Scan for the cell matching the given text and deliver its (x, y) coordinate at center. 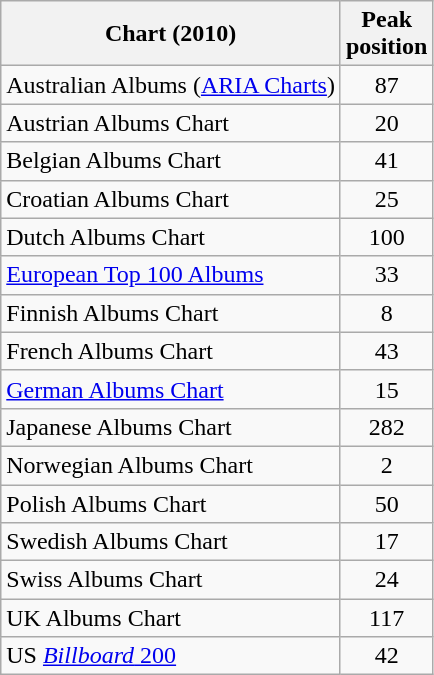
8 (386, 313)
Croatian Albums Chart (171, 199)
42 (386, 656)
100 (386, 237)
15 (386, 389)
87 (386, 85)
Austrian Albums Chart (171, 123)
Belgian Albums Chart (171, 161)
33 (386, 275)
25 (386, 199)
2 (386, 465)
German Albums Chart (171, 389)
41 (386, 161)
117 (386, 618)
43 (386, 351)
Finnish Albums Chart (171, 313)
Norwegian Albums Chart (171, 465)
50 (386, 503)
Chart (2010) (171, 34)
US Billboard 200 (171, 656)
Dutch Albums Chart (171, 237)
French Albums Chart (171, 351)
24 (386, 580)
European Top 100 Albums (171, 275)
Japanese Albums Chart (171, 427)
Peakposition (386, 34)
17 (386, 542)
20 (386, 123)
Swedish Albums Chart (171, 542)
Polish Albums Chart (171, 503)
Australian Albums (ARIA Charts) (171, 85)
282 (386, 427)
UK Albums Chart (171, 618)
Swiss Albums Chart (171, 580)
